Capture the cell that displays the provided text and extract its [x, y] central coordinate. 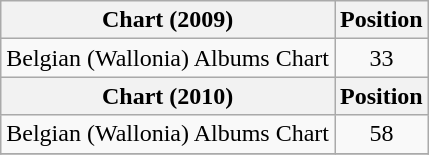
Chart (2009) [168, 20]
58 [381, 134]
Chart (2010) [168, 96]
33 [381, 58]
